Identify which cell holds the provided text, then report its (x, y) central coordinate. 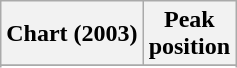
Chart (2003) (72, 34)
Peakposition (189, 34)
